Pinpoint the cell where the given text exists, returning its [x, y] midpoint coordinate. 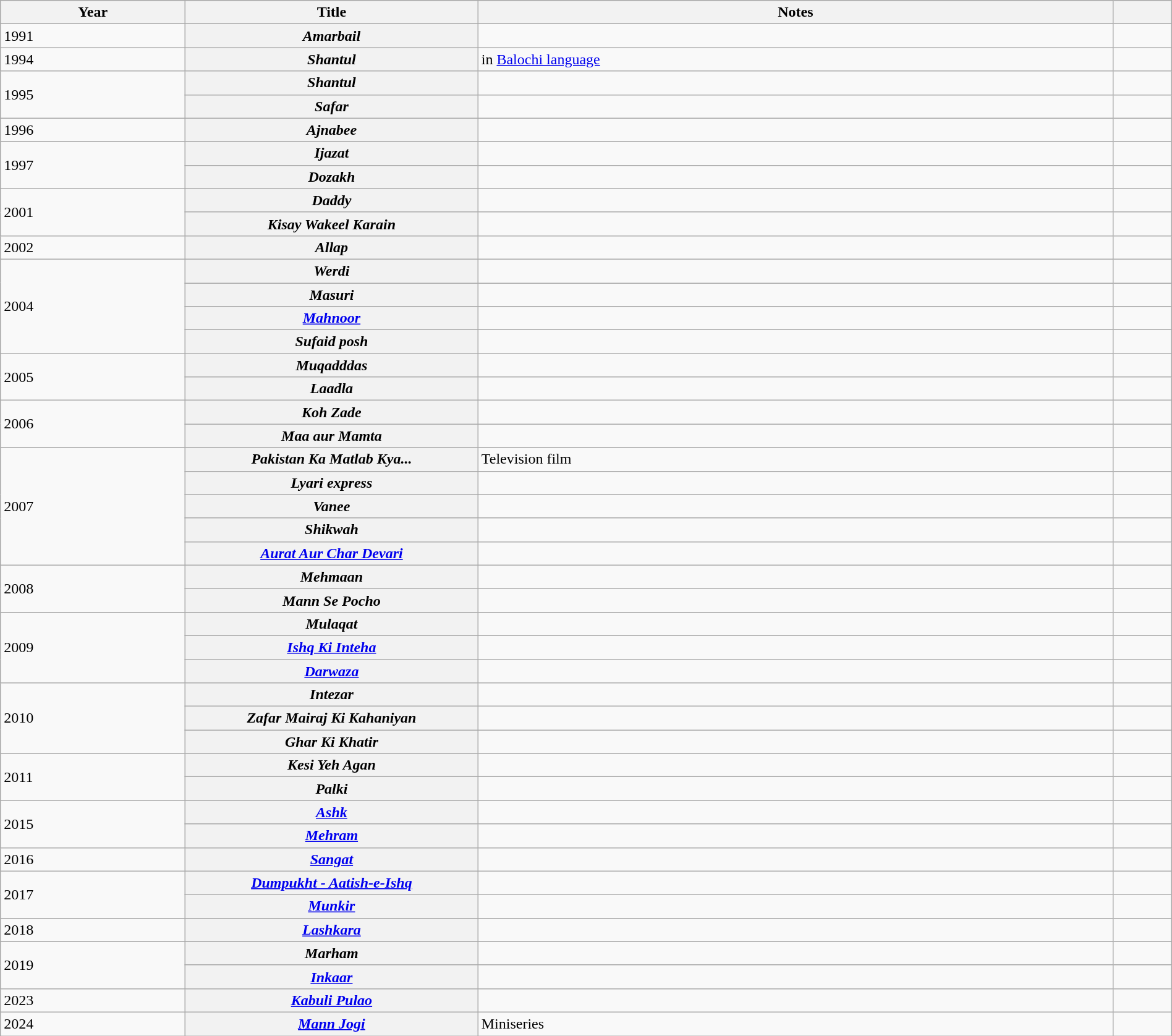
2002 [93, 247]
Lashkara [332, 930]
Ijazat [332, 153]
Munkir [332, 906]
Palki [332, 789]
Mann Se Pocho [332, 600]
Dumpukht - Aatish-e-Ishq [332, 883]
Laadla [332, 389]
Aurat Aur Char Devari [332, 553]
Daddy [332, 200]
Mulaqat [332, 624]
2004 [93, 306]
1995 [93, 95]
Dozakh [332, 177]
Lyari express [332, 483]
2023 [93, 1000]
2011 [93, 777]
Inkaar [332, 977]
2006 [93, 424]
in Balochi language [795, 59]
Title [332, 12]
Mann Jogi [332, 1024]
1991 [93, 36]
2016 [93, 859]
2001 [93, 212]
Sufaid posh [332, 342]
Darwaza [332, 671]
Mehmaan [332, 577]
2018 [93, 930]
Notes [795, 12]
Koh Zade [332, 412]
Masuri [332, 295]
2015 [93, 824]
2019 [93, 965]
2007 [93, 506]
Miniseries [795, 1024]
Muqadddas [332, 365]
Pakistan Ka Matlab Kya... [332, 459]
2017 [93, 894]
1997 [93, 165]
2009 [93, 647]
Mehram [332, 836]
Safar [332, 106]
Marham [332, 953]
Kabuli Pulao [332, 1000]
Shikwah [332, 530]
2024 [93, 1024]
Intezar [332, 695]
1994 [93, 59]
Mahnoor [332, 318]
Zafar Mairaj Ki Kahaniyan [332, 718]
1996 [93, 130]
2008 [93, 588]
Ishq Ki Inteha [332, 647]
Sangat [332, 859]
Allap [332, 247]
Amarbail [332, 36]
Ajnabee [332, 130]
Kesi Yeh Agan [332, 765]
2005 [93, 377]
Year [93, 12]
Kisay Wakeel Karain [332, 224]
Ghar Ki Khatir [332, 742]
Werdi [332, 271]
Ashk [332, 812]
Maa aur Mamta [332, 436]
Vanee [332, 506]
Television film [795, 459]
2010 [93, 718]
